Provide the [x, y] coordinate of the cell's center where the given text is located.  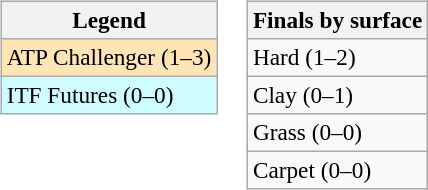
ATP Challenger (1–3) [108, 57]
Clay (0–1) [337, 95]
ITF Futures (0–0) [108, 95]
Legend [108, 20]
Grass (0–0) [337, 133]
Carpet (0–0) [337, 171]
Finals by surface [337, 20]
Hard (1–2) [337, 57]
